Determine the [X, Y] coordinate at the center of the cell enclosing the given text.  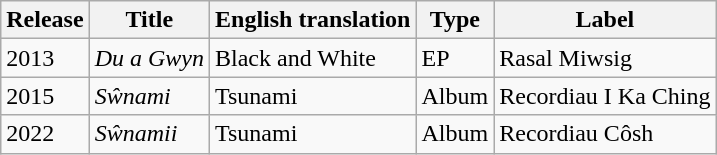
2015 [45, 96]
Recordiau I Ka Ching [605, 96]
Title [149, 20]
Black and White [313, 58]
Release [45, 20]
English translation [313, 20]
Recordiau Côsh [605, 134]
2013 [45, 58]
EP [455, 58]
2022 [45, 134]
Sŵnami [149, 96]
Du a Gwyn [149, 58]
Rasal Miwsig [605, 58]
Type [455, 20]
Label [605, 20]
Sŵnamii [149, 134]
